Detect which cell encompasses the target text, then output its [X, Y] center coordinate. 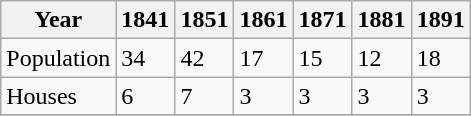
34 [146, 58]
1881 [382, 20]
1891 [440, 20]
1861 [264, 20]
17 [264, 58]
1851 [204, 20]
15 [322, 58]
42 [204, 58]
Year [58, 20]
12 [382, 58]
1841 [146, 20]
Houses [58, 96]
7 [204, 96]
Population [58, 58]
18 [440, 58]
1871 [322, 20]
6 [146, 96]
